Determine the [X, Y] coordinate at the center of the cell enclosing the given text.  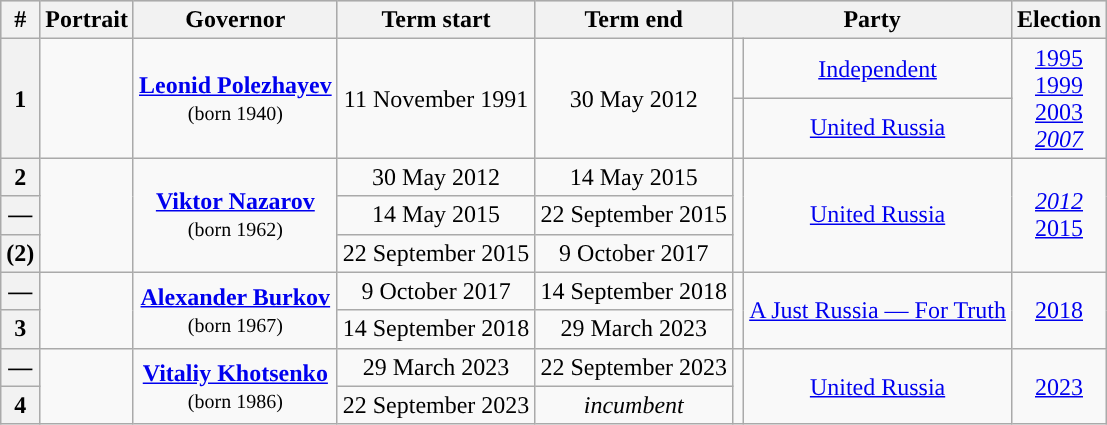
Governor [235, 20]
Portrait [87, 20]
1 [20, 98]
4 [20, 405]
Vitaliy Khotsenko(born 1986) [235, 386]
2018 [1058, 310]
1995199920032007 [1058, 98]
2 [20, 177]
Term end [634, 20]
11 November 1991 [436, 98]
20122015 [1058, 215]
Leonid Polezhayev(born 1940) [235, 98]
# [20, 20]
Alexander Burkov(born 1967) [235, 310]
(2) [20, 253]
incumbent [634, 405]
Term start [436, 20]
Independent [878, 69]
Election [1058, 20]
Party [872, 20]
3 [20, 329]
Viktor Nazarov(born 1962) [235, 215]
2023 [1058, 386]
A Just Russia — For Truth [878, 310]
